Locate the cell with the specified text and output its (X, Y) center coordinate. 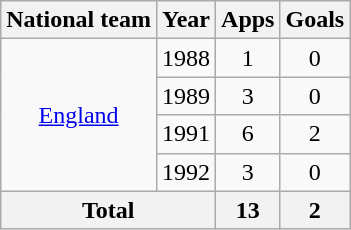
1989 (186, 96)
Year (186, 20)
1 (248, 58)
England (79, 115)
1988 (186, 58)
13 (248, 210)
National team (79, 20)
Apps (248, 20)
6 (248, 134)
1992 (186, 172)
1991 (186, 134)
Goals (315, 20)
Total (108, 210)
